Scan for the cell matching the given text and deliver its [x, y] coordinate at center. 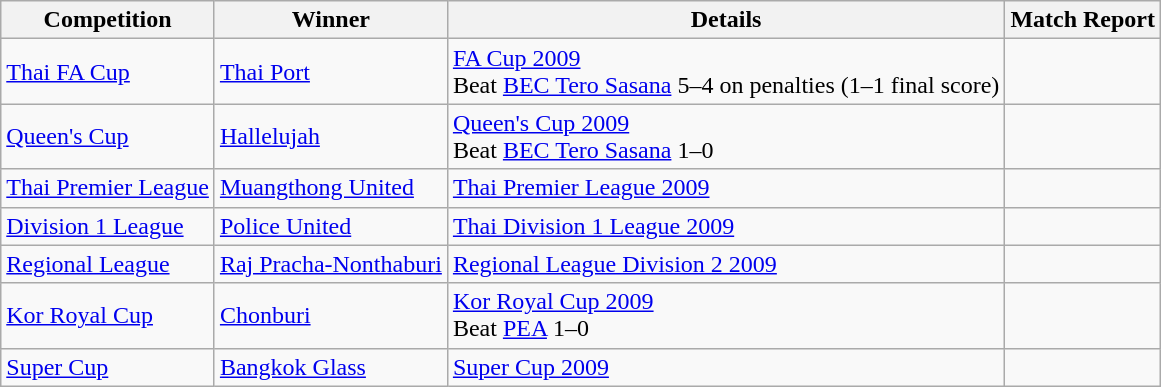
Thai Port [330, 72]
Super Cup 2009 [726, 367]
Queen's Cup 2009Beat BEC Tero Sasana 1–0 [726, 136]
Bangkok Glass [330, 367]
Regional League Division 2 2009 [726, 264]
Thai Premier League 2009 [726, 188]
Thai Premier League [108, 188]
Muangthong United [330, 188]
Chonburi [330, 316]
Thai Division 1 League 2009 [726, 226]
Raj Pracha-Nonthaburi [330, 264]
Queen's Cup [108, 136]
Match Report [1083, 20]
Hallelujah [330, 136]
Kor Royal Cup [108, 316]
Super Cup [108, 367]
Regional League [108, 264]
Competition [108, 20]
FA Cup 2009Beat BEC Tero Sasana 5–4 on penalties (1–1 final score) [726, 72]
Division 1 League [108, 226]
Police United [330, 226]
Kor Royal Cup 2009Beat PEA 1–0 [726, 316]
Details [726, 20]
Thai FA Cup [108, 72]
Winner [330, 20]
